Pinpoint the cell where the given text exists, returning its (x, y) midpoint coordinate. 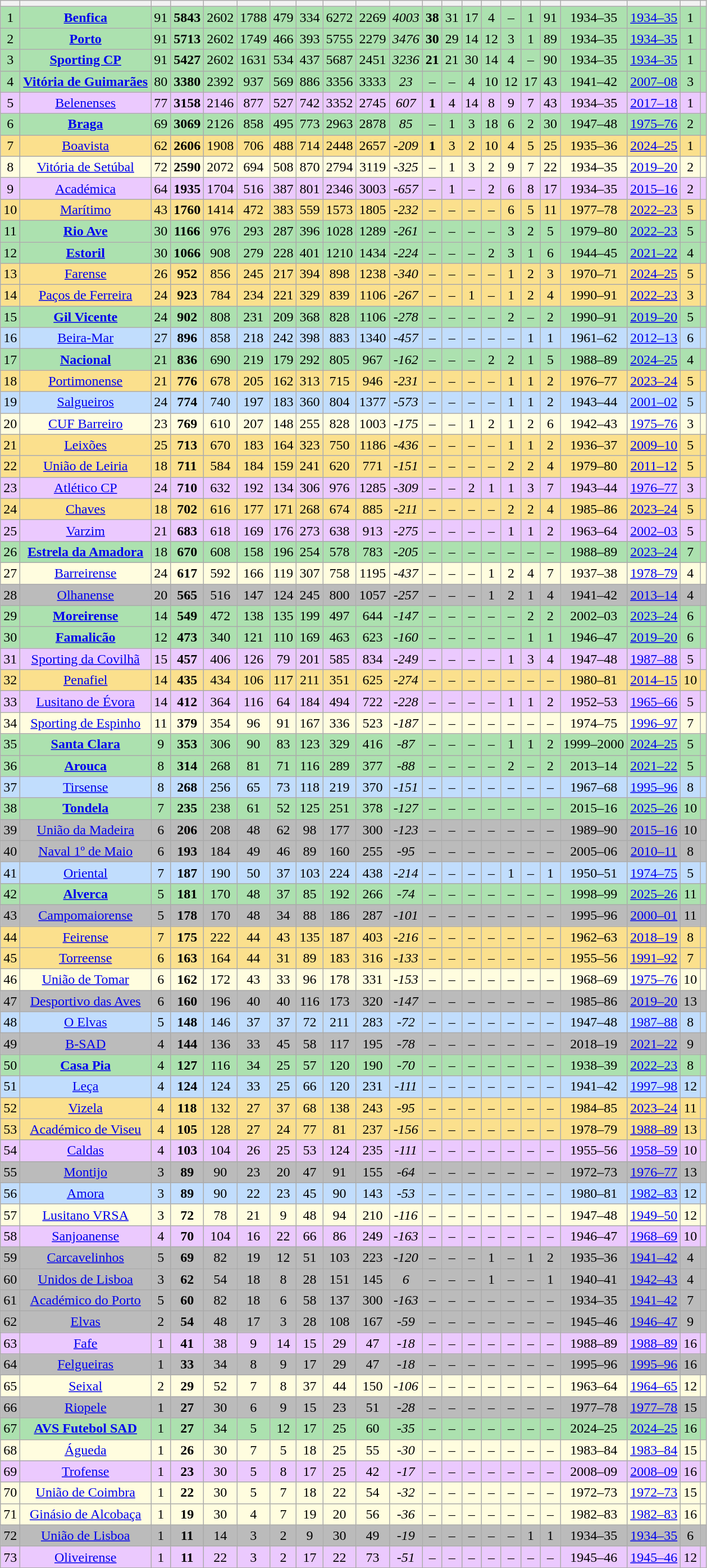
416 (373, 744)
3158 (188, 103)
Carcavelinhos (85, 1257)
2001–02 (654, 402)
121 (254, 638)
694 (254, 167)
952 (188, 274)
437 (310, 60)
1991–92 (654, 958)
171 (283, 509)
620 (339, 466)
-123 (405, 830)
2346 (339, 188)
Lusitano VRSA (85, 1215)
1952–53 (594, 702)
197 (254, 402)
221 (283, 296)
618 (220, 530)
368 (310, 317)
378 (373, 808)
83 (283, 744)
Felgueiras (85, 1365)
-51 (405, 1557)
-175 (405, 424)
1289 (373, 231)
-257 (405, 595)
Boavista (85, 146)
Desportivo das Aves (85, 1001)
494 (339, 702)
94 (339, 1215)
769 (188, 424)
360 (310, 402)
351 (339, 680)
569 (283, 81)
242 (283, 338)
495 (283, 124)
2590 (188, 167)
773 (310, 124)
2279 (373, 39)
1066 (188, 252)
-275 (405, 530)
967 (373, 360)
1760 (188, 210)
O Elvas (85, 1022)
B-SAD (85, 1044)
126 (254, 659)
228 (283, 252)
307 (310, 573)
Benfica (85, 17)
224 (339, 872)
144 (188, 1044)
1996–97 (654, 723)
-278 (405, 317)
722 (373, 702)
Sporting de Espinho (85, 723)
549 (188, 616)
466 (283, 39)
Trofense (85, 1471)
108 (339, 1322)
Águeda (85, 1450)
742 (310, 103)
205 (254, 381)
1195 (373, 573)
2657 (373, 146)
1989–90 (594, 830)
Oliveirense (85, 1557)
1908 (220, 146)
147 (254, 595)
1958–59 (654, 1151)
136 (220, 1044)
886 (310, 81)
199 (310, 616)
1961–62 (594, 338)
AVS Futebol SAD (85, 1429)
União de Coimbra (85, 1493)
592 (220, 573)
870 (310, 167)
Lusitano de Évora (85, 702)
-249 (405, 659)
353 (188, 744)
179 (283, 360)
-205 (405, 552)
256 (220, 787)
937 (254, 81)
39 (10, 830)
143 (373, 1193)
Nacional (85, 360)
3356 (339, 81)
Olhanense (85, 595)
Tondela (85, 808)
-573 (405, 402)
-261 (405, 231)
331 (373, 980)
209 (283, 317)
Penafiel (85, 680)
1940–41 (594, 1279)
-657 (405, 188)
711 (188, 466)
1238 (373, 274)
340 (220, 638)
2007–08 (654, 81)
625 (373, 680)
207 (254, 424)
1434 (373, 252)
3069 (188, 124)
127 (188, 1065)
67 (10, 1429)
883 (339, 338)
-127 (405, 808)
Famalicão (85, 638)
CUF Barreiro (85, 424)
377 (373, 766)
217 (283, 274)
565 (188, 595)
Rio Ave (85, 231)
1938–39 (594, 1065)
364 (220, 702)
237 (373, 1129)
-228 (405, 702)
134 (283, 488)
403 (373, 937)
1631 (254, 60)
898 (339, 274)
2072 (220, 167)
1936–37 (594, 445)
151 (339, 1279)
Feirense (85, 937)
314 (188, 766)
266 (373, 894)
Varzim (85, 530)
713 (188, 445)
241 (310, 466)
-231 (405, 381)
Moreirense (85, 616)
36 (10, 766)
690 (220, 360)
1970–71 (594, 274)
-156 (405, 1129)
559 (310, 210)
578 (339, 552)
35 (10, 744)
-209 (405, 146)
-87 (405, 744)
Elvas (85, 1322)
195 (373, 1044)
1999–2000 (594, 744)
105 (188, 1129)
-224 (405, 252)
223 (373, 1257)
Oriental (85, 872)
Gil Vicente (85, 317)
-30 (405, 1450)
Leça (85, 1087)
740 (220, 402)
610 (220, 424)
-36 (405, 1514)
2017–18 (654, 103)
1984–85 (594, 1108)
1704 (220, 188)
União de Tomar (85, 980)
2011–12 (654, 466)
2012–13 (654, 338)
2269 (373, 17)
401 (310, 252)
-160 (405, 638)
Seixal (85, 1386)
Fafe (85, 1343)
5843 (188, 17)
Campomaiorense (85, 915)
877 (254, 103)
1950–51 (594, 872)
2010–11 (654, 851)
2009–10 (654, 445)
585 (339, 659)
-309 (405, 488)
Beira-Mar (85, 338)
79 (283, 659)
2146 (220, 103)
-340 (405, 274)
172 (220, 980)
1788 (254, 17)
-32 (405, 1493)
758 (339, 573)
885 (373, 509)
834 (373, 659)
Sporting da Covilhã (85, 659)
-72 (405, 1022)
354 (220, 723)
193 (188, 851)
Académica (85, 188)
-120 (405, 1257)
238 (220, 808)
-437 (405, 573)
125 (310, 808)
150 (373, 1386)
146 (220, 1022)
394 (310, 274)
128 (220, 1129)
63 (10, 1343)
-88 (405, 766)
323 (310, 445)
523 (373, 723)
Santa Clara (85, 744)
334 (310, 17)
234 (254, 296)
1285 (373, 488)
-19 (405, 1535)
776 (188, 381)
774 (188, 402)
Académico de Viseu (85, 1129)
2794 (339, 167)
-59 (405, 1322)
-17 (405, 1471)
Sporting CP (85, 60)
206 (188, 830)
292 (310, 360)
3236 (405, 60)
2606 (188, 146)
2451 (373, 60)
279 (254, 252)
Vitória de Setúbal (85, 167)
208 (220, 830)
839 (339, 296)
98 (310, 830)
406 (220, 659)
623 (373, 638)
438 (373, 872)
-101 (405, 915)
710 (188, 488)
Naval 1º de Maio (85, 851)
497 (339, 616)
783 (373, 552)
1028 (339, 231)
836 (188, 360)
1057 (373, 595)
Paços de Ferreira (85, 296)
181 (188, 894)
Alverca (85, 894)
508 (283, 167)
3380 (188, 81)
1944–45 (594, 252)
Atlético CP (85, 488)
3003 (373, 188)
Riopele (85, 1407)
393 (310, 39)
632 (220, 488)
283 (373, 1022)
1573 (339, 210)
32 (10, 680)
110 (283, 638)
2392 (220, 81)
Torreense (85, 958)
784 (220, 296)
Chaves (85, 509)
Marítimo (85, 210)
158 (254, 552)
-214 (405, 872)
-53 (405, 1193)
702 (188, 509)
Estrela da Amadora (85, 552)
946 (373, 381)
2000–01 (654, 915)
435 (188, 680)
-325 (405, 167)
273 (310, 530)
-64 (405, 1172)
80 (161, 81)
132 (220, 1108)
1949–50 (654, 1215)
Académico do Porto (85, 1301)
379 (188, 723)
801 (310, 188)
800 (339, 595)
Salgueiros (85, 402)
Leixões (85, 445)
251 (339, 808)
320 (373, 1001)
159 (283, 466)
3352 (339, 103)
457 (188, 659)
2126 (220, 124)
106 (254, 680)
1935 (188, 188)
396 (310, 231)
644 (373, 616)
2963 (339, 124)
-153 (405, 980)
714 (310, 146)
1937–38 (594, 573)
Estoril (85, 252)
166 (254, 573)
5427 (188, 60)
-187 (405, 723)
313 (310, 381)
584 (220, 466)
896 (188, 338)
86 (339, 1236)
289 (339, 766)
210 (373, 1215)
Farense (85, 274)
175 (188, 937)
União de Leiria (85, 466)
Belenenses (85, 103)
1003 (373, 424)
-78 (405, 1044)
617 (188, 573)
1998–99 (594, 894)
-232 (405, 210)
804 (339, 402)
-35 (405, 1429)
2005–06 (594, 851)
473 (188, 638)
1962–63 (594, 937)
176 (283, 530)
463 (339, 638)
123 (310, 744)
-457 (405, 338)
78 (220, 1215)
Porto (85, 39)
1967–68 (594, 787)
-211 (405, 509)
412 (188, 702)
Portimonense (85, 381)
-106 (405, 1386)
1965–66 (654, 702)
3476 (405, 39)
137 (339, 1301)
316 (373, 958)
201 (310, 659)
706 (254, 146)
1186 (373, 445)
Montijo (85, 1172)
5755 (339, 39)
-133 (405, 958)
249 (373, 1236)
2878 (373, 124)
488 (283, 146)
163 (188, 958)
4003 (405, 17)
715 (339, 381)
683 (188, 530)
União da Madeira (85, 830)
-162 (405, 360)
145 (373, 1279)
-436 (405, 445)
398 (310, 338)
1414 (220, 210)
-274 (405, 680)
678 (220, 381)
370 (373, 787)
Casa Pia (85, 1065)
Vizela (85, 1108)
59 (10, 1257)
616 (220, 509)
Sanjoanense (85, 1236)
-28 (405, 1407)
2448 (339, 146)
805 (339, 360)
808 (220, 317)
908 (220, 252)
607 (405, 103)
6272 (339, 17)
243 (373, 1108)
902 (188, 317)
434 (220, 680)
387 (283, 188)
638 (339, 530)
173 (339, 1001)
186 (339, 915)
923 (188, 296)
Vitória de Guimarães (85, 81)
Ginásio de Alcobaça (85, 1514)
2014–15 (654, 680)
771 (373, 466)
534 (283, 60)
5687 (339, 60)
-74 (405, 894)
-216 (405, 937)
608 (220, 552)
3333 (373, 81)
218 (254, 338)
Arouca (85, 766)
1805 (373, 210)
155 (373, 1172)
1997–98 (654, 1087)
1210 (339, 252)
5713 (188, 39)
527 (283, 103)
1166 (188, 231)
750 (339, 445)
1377 (373, 402)
119 (283, 573)
1964–65 (654, 1386)
3119 (373, 167)
-70 (405, 1065)
674 (339, 509)
383 (283, 210)
Amora (85, 1193)
222 (220, 937)
Caldas (85, 1151)
-267 (405, 296)
1340 (373, 338)
336 (339, 723)
Tirsense (85, 787)
293 (254, 231)
856 (220, 274)
254 (310, 552)
Braga (85, 124)
2745 (373, 103)
Barreirense (85, 573)
913 (373, 530)
479 (283, 17)
1749 (254, 39)
União de Lisboa (85, 1535)
-116 (405, 1215)
88 (310, 915)
Unidos de Lisboa (85, 1279)
